Return (x, y) of the center of cell containing provided text 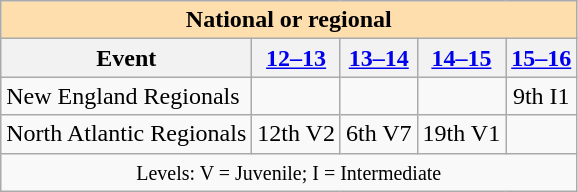
19th V1 (462, 134)
12th V2 (296, 134)
New England Regionals (126, 96)
12–13 (296, 58)
13–14 (378, 58)
15–16 (542, 58)
9th I1 (542, 96)
14–15 (462, 58)
North Atlantic Regionals (126, 134)
Levels: V = Juvenile; I = Intermediate (289, 172)
6th V7 (378, 134)
Event (126, 58)
National or regional (289, 20)
